Detect which cell encompasses the target text, then output its [x, y] center coordinate. 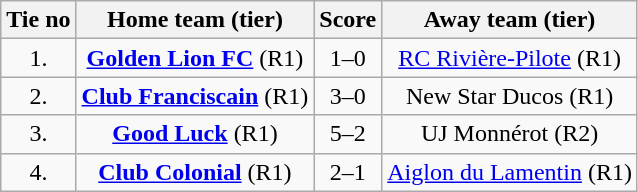
Golden Lion FC (R1) [195, 58]
2–1 [348, 172]
1–0 [348, 58]
Good Luck (R1) [195, 134]
Score [348, 20]
1. [38, 58]
2. [38, 96]
5–2 [348, 134]
New Star Ducos (R1) [510, 96]
Club Colonial (R1) [195, 172]
Tie no [38, 20]
Club Franciscain (R1) [195, 96]
Aiglon du Lamentin (R1) [510, 172]
4. [38, 172]
Home team (tier) [195, 20]
3–0 [348, 96]
3. [38, 134]
Away team (tier) [510, 20]
UJ Monnérot (R2) [510, 134]
RC Rivière-Pilote (R1) [510, 58]
